Find where the given text appears and provide that cell's center as (X, Y) coordinate. 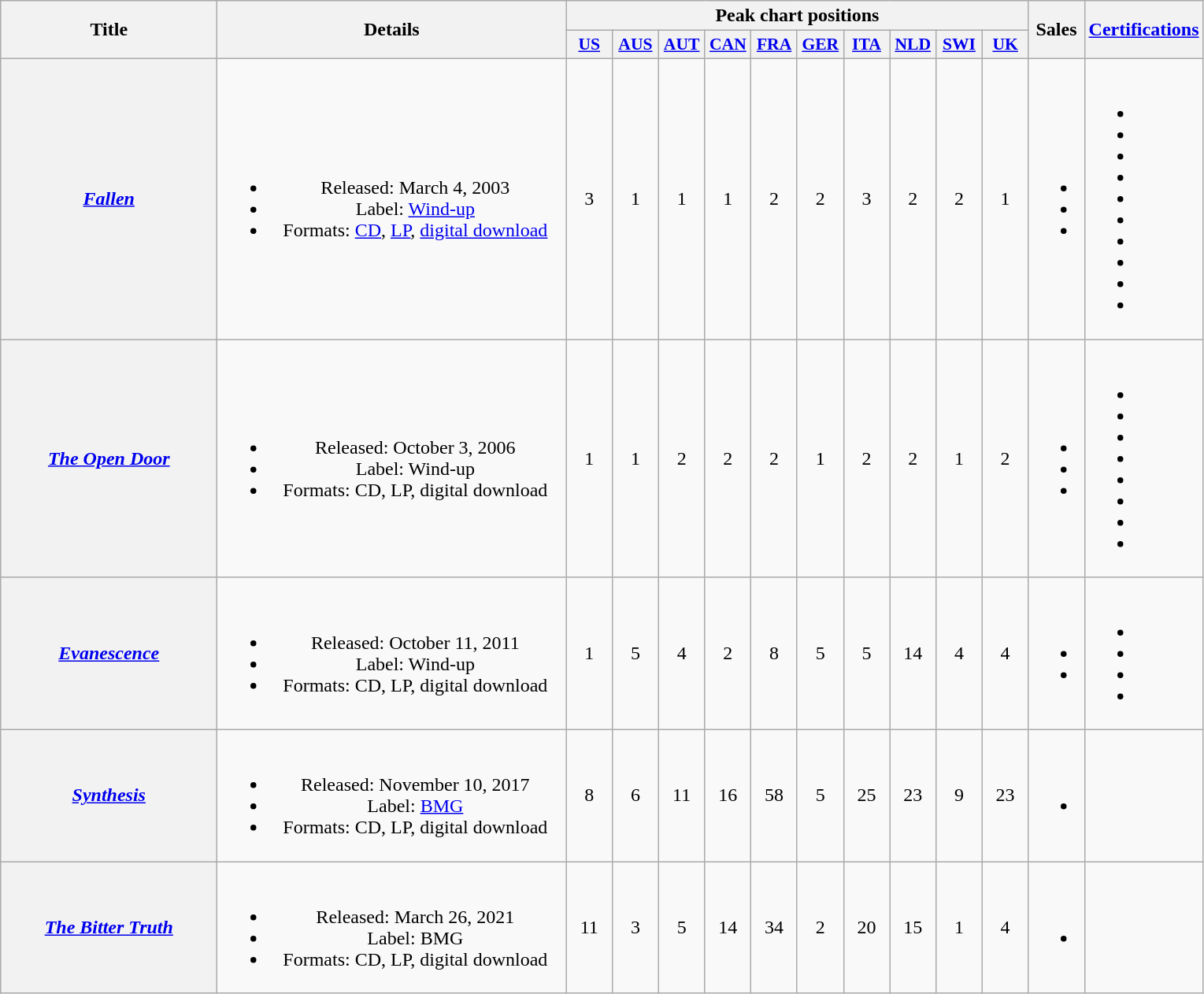
Title (109, 30)
15 (913, 928)
20 (866, 928)
16 (728, 796)
Released: October 3, 2006Label: Wind-upFormats: CD, LP, digital download (392, 458)
Certifications (1143, 30)
ITA (866, 45)
FRA (775, 45)
Fallen (109, 198)
Details (392, 30)
The Bitter Truth (109, 928)
6 (636, 796)
NLD (913, 45)
Evanescence (109, 654)
SWI (959, 45)
Synthesis (109, 796)
Released: November 10, 2017Label: BMGFormats: CD, LP, digital download (392, 796)
Released: March 4, 2003Label: Wind-upFormats: CD, LP, digital download (392, 198)
9 (959, 796)
25 (866, 796)
34 (775, 928)
CAN (728, 45)
The Open Door (109, 458)
Released: March 26, 2021Label: BMGFormats: CD, LP, digital download (392, 928)
Sales (1057, 30)
AUS (636, 45)
US (589, 45)
58 (775, 796)
Released: October 11, 2011Label: Wind-upFormats: CD, LP, digital download (392, 654)
Peak chart positions (797, 16)
AUT (682, 45)
UK (1005, 45)
GER (821, 45)
